Scan for the cell matching the given text and deliver its (x, y) coordinate at center. 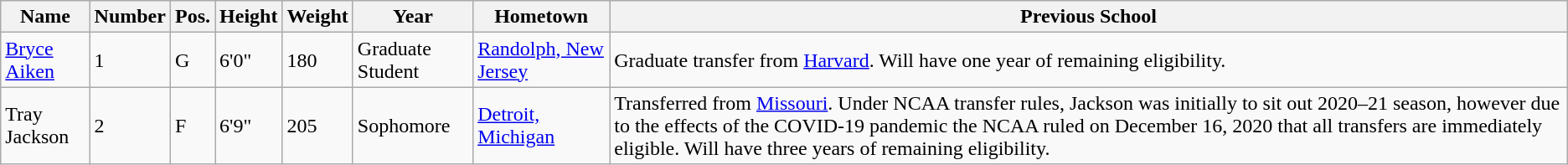
Randolph, New Jersey (541, 60)
6'9" (249, 126)
205 (317, 126)
Detroit, Michigan (541, 126)
Height (249, 17)
1 (130, 60)
Tray Jackson (45, 126)
Name (45, 17)
2 (130, 126)
G (193, 60)
F (193, 126)
Number (130, 17)
Weight (317, 17)
Pos. (193, 17)
Sophomore (412, 126)
Graduate Student (412, 60)
Graduate transfer from Harvard. Will have one year of remaining eligibility. (1089, 60)
180 (317, 60)
Year (412, 17)
Bryce Aiken (45, 60)
6'0" (249, 60)
Hometown (541, 17)
Previous School (1089, 17)
